Return the [x, y] coordinate for the center point of the cell that contains the specified text.  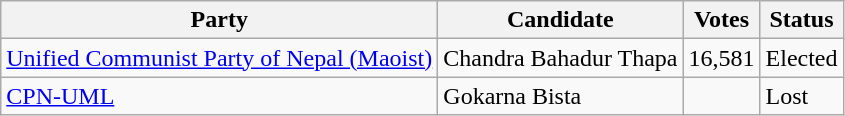
Elected [802, 58]
Gokarna Bista [560, 96]
Party [220, 20]
Candidate [560, 20]
Unified Communist Party of Nepal (Maoist) [220, 58]
Votes [722, 20]
CPN-UML [220, 96]
16,581 [722, 58]
Lost [802, 96]
Chandra Bahadur Thapa [560, 58]
Status [802, 20]
